Search for the cell housing the specified text and yield its [X, Y] center coordinate. 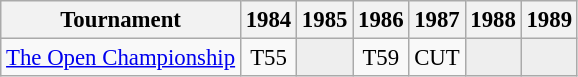
1989 [549, 20]
T55 [268, 58]
1987 [437, 20]
1985 [325, 20]
Tournament [121, 20]
The Open Championship [121, 58]
T59 [381, 58]
1986 [381, 20]
1984 [268, 20]
1988 [493, 20]
CUT [437, 58]
